Extract the [X, Y] coordinate from the center of the cell holding the provided text.  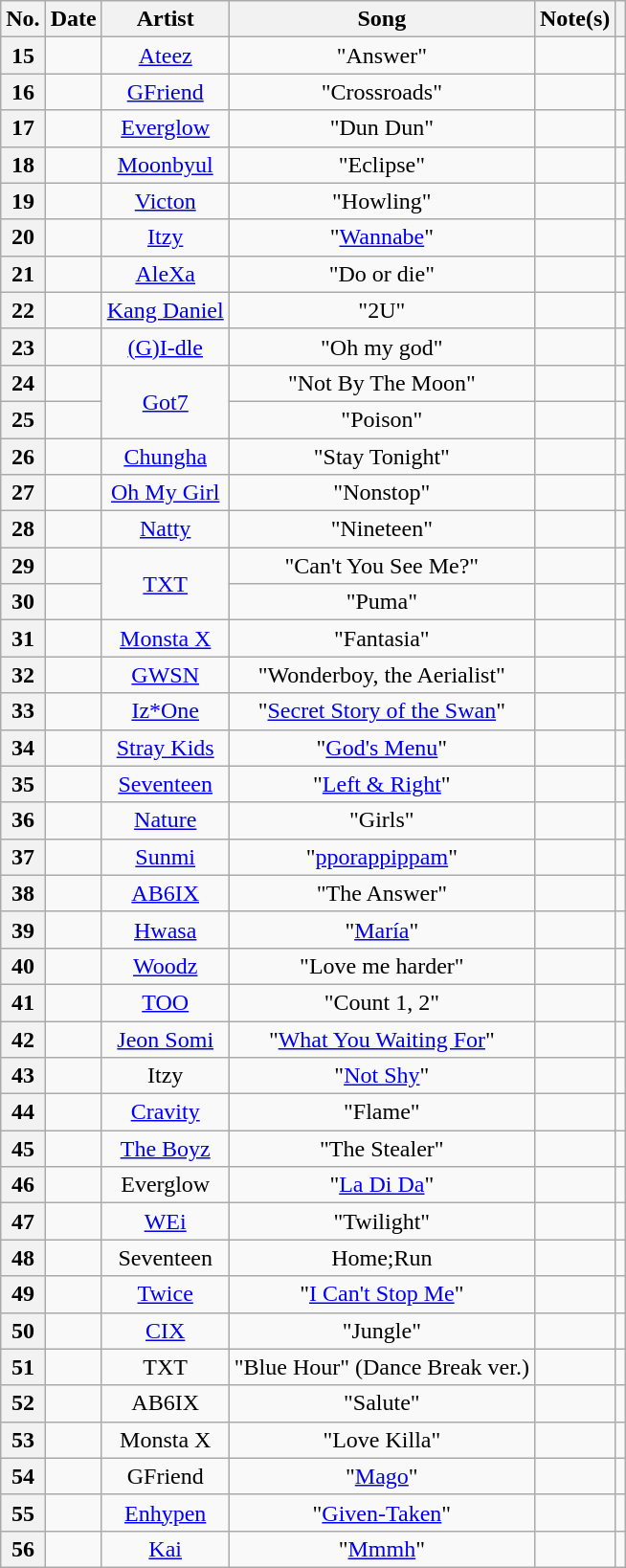
42 [23, 1039]
49 [23, 1294]
"Flame" [381, 1112]
No. [23, 19]
35 [23, 784]
"María" [381, 930]
21 [23, 274]
Jeon Somi [165, 1039]
Iz*One [165, 711]
AleXa [165, 274]
Home;Run [381, 1258]
Oh My Girl [165, 493]
"2U" [381, 310]
45 [23, 1149]
52 [23, 1403]
"Poison" [381, 419]
"Blue Hour" (Dance Break ver.) [381, 1367]
41 [23, 1002]
55 [23, 1512]
"Not Shy" [381, 1076]
"Mago" [381, 1476]
"Wonderboy, the Aerialist" [381, 675]
34 [23, 748]
"The Stealer" [381, 1149]
"Oh my god" [381, 347]
CIX [165, 1331]
"La Di Da" [381, 1185]
33 [23, 711]
"Secret Story of the Swan" [381, 711]
50 [23, 1331]
"Can't You See Me?" [381, 566]
37 [23, 857]
"Wannabe" [381, 237]
Sunmi [165, 857]
"Puma" [381, 602]
"Answer" [381, 56]
"Girls" [381, 820]
24 [23, 383]
44 [23, 1112]
"Fantasia" [381, 638]
"Dun Dun" [381, 128]
Enhypen [165, 1512]
Kai [165, 1549]
51 [23, 1367]
Cravity [165, 1112]
54 [23, 1476]
40 [23, 966]
43 [23, 1076]
Ateez [165, 56]
"Not By The Moon" [381, 383]
"Stay Tonight" [381, 457]
28 [23, 529]
Moonbyul [165, 165]
26 [23, 457]
30 [23, 602]
Natty [165, 529]
19 [23, 201]
"God's Menu" [381, 748]
22 [23, 310]
"Nineteen" [381, 529]
"Count 1, 2" [381, 1002]
15 [23, 56]
Got7 [165, 401]
48 [23, 1258]
Artist [165, 19]
"Crossroads" [381, 92]
27 [23, 493]
Song [381, 19]
The Boyz [165, 1149]
"Eclipse" [381, 165]
17 [23, 128]
"Do or die" [381, 274]
53 [23, 1440]
Stray Kids [165, 748]
36 [23, 820]
18 [23, 165]
"Mmmh" [381, 1549]
25 [23, 419]
"pporappippam" [381, 857]
39 [23, 930]
Note(s) [574, 19]
TOO [165, 1002]
"Howling" [381, 201]
Chungha [165, 457]
20 [23, 237]
Nature [165, 820]
Twice [165, 1294]
"What You Waiting For" [381, 1039]
(G)I-dle [165, 347]
Date [73, 19]
Woodz [165, 966]
"Salute" [381, 1403]
"I Can't Stop Me" [381, 1294]
"Love Killa" [381, 1440]
"Given-Taken" [381, 1512]
Kang Daniel [165, 310]
16 [23, 92]
56 [23, 1549]
31 [23, 638]
"Left & Right" [381, 784]
Hwasa [165, 930]
"Nonstop" [381, 493]
29 [23, 566]
WEi [165, 1221]
23 [23, 347]
GWSN [165, 675]
47 [23, 1221]
32 [23, 675]
Victon [165, 201]
"The Answer" [381, 893]
38 [23, 893]
46 [23, 1185]
"Jungle" [381, 1331]
"Love me harder" [381, 966]
"Twilight" [381, 1221]
